Provide the [x, y] coordinate of the cell's center where the given text is located.  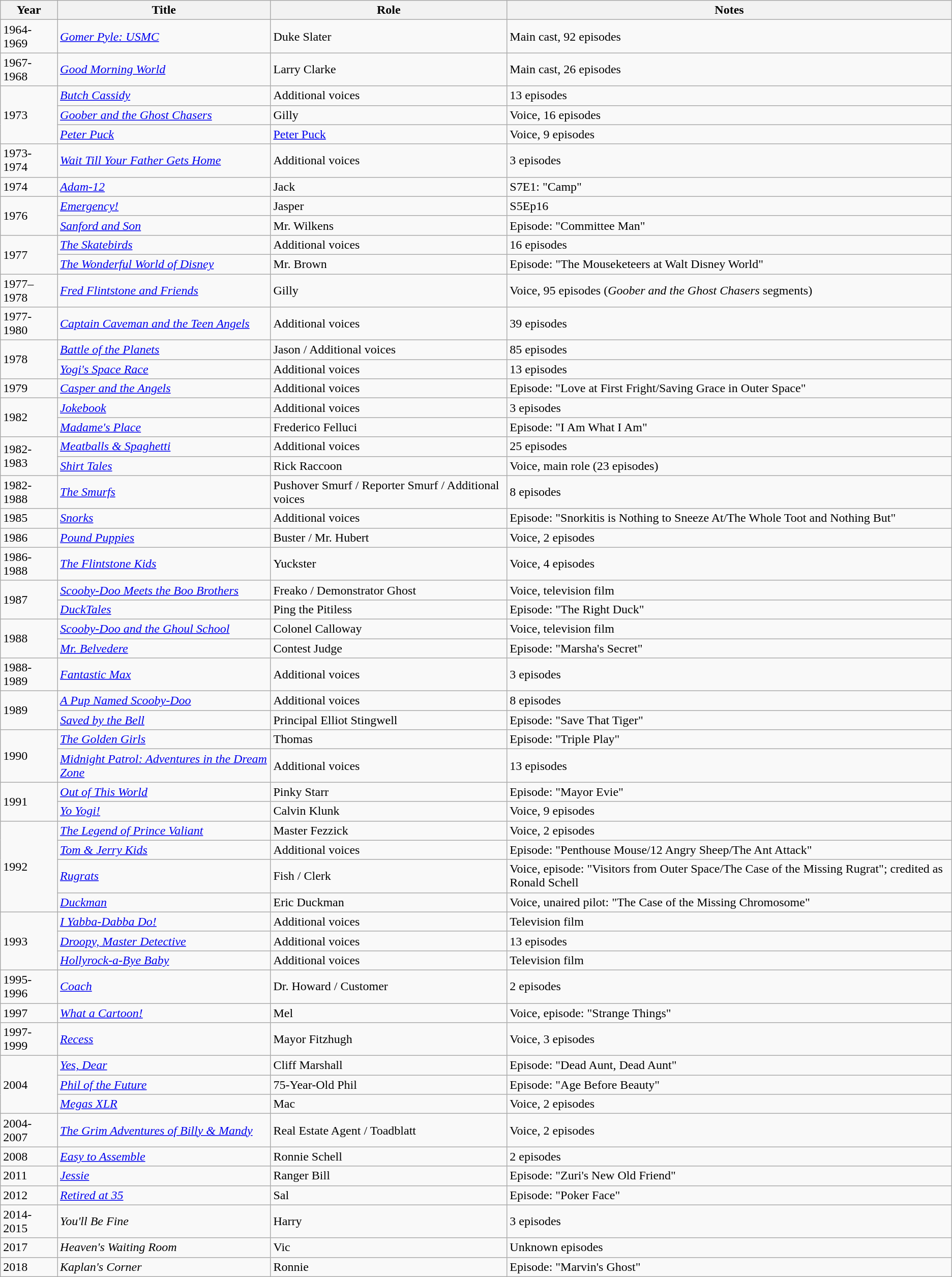
Sal [389, 1195]
Out of This World [164, 792]
You'll Be Fine [164, 1222]
S5Ep16 [729, 206]
Jason / Additional voices [389, 350]
Voice, 3 episodes [729, 1040]
Sanford and Son [164, 225]
Midnight Patrol: Adventures in the Dream Zone [164, 766]
Voice, 95 episodes (Goober and the Ghost Chasers segments) [729, 290]
Pinky Starr [389, 792]
1978 [29, 360]
Fantastic Max [164, 674]
Voice, episode: "Visitors from Outer Space/The Case of the Missing Rugrat"; credited as Ronald Schell [729, 876]
DuckTales [164, 609]
1964-1969 [29, 37]
Mr. Belvedere [164, 648]
A Pup Named Scooby-Doo [164, 701]
Yuckster [389, 563]
Casper and the Angels [164, 389]
85 episodes [729, 350]
Snorks [164, 518]
Episode: "Poker Face" [729, 1195]
Vic [389, 1248]
Ping the Pitiless [389, 609]
1997 [29, 1013]
Title [164, 10]
Calvin Klunk [389, 811]
The Skatebirds [164, 245]
Mac [389, 1104]
2004 [29, 1085]
Captain Caveman and the Teen Angels [164, 323]
Pound Puppies [164, 538]
Principal Elliot Stingwell [389, 720]
1976 [29, 216]
2018 [29, 1267]
Kaplan's Corner [164, 1267]
Cliff Marshall [389, 1065]
Coach [164, 987]
Episode: "Mayor Evie" [729, 792]
16 episodes [729, 245]
The Flintstone Kids [164, 563]
2017 [29, 1248]
Good Morning World [164, 69]
1986-1988 [29, 563]
Mr. Wilkens [389, 225]
I Yabba-Dabba Do! [164, 922]
Episode: "Dead Aunt, Dead Aunt" [729, 1065]
Larry Clarke [389, 69]
Jasper [389, 206]
The Wonderful World of Disney [164, 264]
Jessie [164, 1176]
1967-1968 [29, 69]
Colonel Calloway [389, 629]
Rick Raccoon [389, 466]
Fred Flintstone and Friends [164, 290]
Voice, main role (23 episodes) [729, 466]
Thomas [389, 739]
Voice, 4 episodes [729, 563]
Jokebook [164, 408]
S7E1: "Camp" [729, 187]
2004-2007 [29, 1130]
Droopy, Master Detective [164, 941]
Yogi's Space Race [164, 369]
1995-1996 [29, 987]
1974 [29, 187]
Episode: "Triple Play" [729, 739]
2008 [29, 1156]
Wait Till Your Father Gets Home [164, 161]
Megas XLR [164, 1104]
Recess [164, 1040]
Dr. Howard / Customer [389, 987]
1973 [29, 115]
Voice, 16 episodes [729, 115]
1977 [29, 254]
Duckman [164, 902]
1991 [29, 801]
Buster / Mr. Hubert [389, 538]
1982-1983 [29, 456]
Episode: "Committee Man" [729, 225]
The Grim Adventures of Billy & Mandy [164, 1130]
Battle of the Planets [164, 350]
Voice, episode: "Strange Things" [729, 1013]
1982-1988 [29, 492]
Mayor Fitzhugh [389, 1040]
Notes [729, 10]
25 episodes [729, 447]
1977–1978 [29, 290]
The Golden Girls [164, 739]
Role [389, 10]
Yes, Dear [164, 1065]
2012 [29, 1195]
Episode: "The Mouseketeers at Walt Disney World" [729, 264]
39 episodes [729, 323]
Eric Duckman [389, 902]
Mel [389, 1013]
Adam-12 [164, 187]
Gomer Pyle: USMC [164, 37]
Ronnie [389, 1267]
Saved by the Bell [164, 720]
Madame's Place [164, 427]
Easy to Assemble [164, 1156]
Retired at 35 [164, 1195]
Real Estate Agent / Toadblatt [389, 1130]
1988 [29, 638]
Freako / Demonstrator Ghost [389, 590]
The Smurfs [164, 492]
1992 [29, 867]
Mr. Brown [389, 264]
1989 [29, 710]
Meatballs & Spaghetti [164, 447]
1973-1974 [29, 161]
1986 [29, 538]
2011 [29, 1176]
Phil of the Future [164, 1085]
Episode: "Zuri's New Old Friend" [729, 1176]
Heaven's Waiting Room [164, 1248]
Emergency! [164, 206]
Contest Judge [389, 648]
Year [29, 10]
Pushover Smurf / Reporter Smurf / Additional voices [389, 492]
Goober and the Ghost Chasers [164, 115]
Ronnie Schell [389, 1156]
1979 [29, 389]
Tom & Jerry Kids [164, 850]
The Legend of Prince Valiant [164, 830]
Fish / Clerk [389, 876]
Harry [389, 1222]
Main cast, 92 episodes [729, 37]
1990 [29, 756]
Main cast, 26 episodes [729, 69]
Master Fezzick [389, 830]
Unknown episodes [729, 1248]
1982 [29, 418]
Episode: "Love at First Fright/Saving Grace in Outer Space" [729, 389]
Voice, unaired pilot: "The Case of the Missing Chromosome" [729, 902]
Episode: "Snorkitis is Nothing to Sneeze At/The Whole Toot and Nothing But" [729, 518]
1987 [29, 600]
1985 [29, 518]
Ranger Bill [389, 1176]
Shirt Tales [164, 466]
1997-1999 [29, 1040]
Episode: "The Right Duck" [729, 609]
Scooby-Doo and the Ghoul School [164, 629]
1977-1980 [29, 323]
Episode: "Age Before Beauty" [729, 1085]
Rugrats [164, 876]
Frederico Felluci [389, 427]
What a Cartoon! [164, 1013]
Episode: "Marsha's Secret" [729, 648]
1988-1989 [29, 674]
Yo Yogi! [164, 811]
Hollyrock-a-Bye Baby [164, 960]
Duke Slater [389, 37]
Episode: "Penthouse Mouse/12 Angry Sheep/The Ant Attack" [729, 850]
Jack [389, 187]
Butch Cassidy [164, 96]
Episode: "Marvin's Ghost" [729, 1267]
2014-2015 [29, 1222]
75-Year-Old Phil [389, 1085]
1993 [29, 941]
Episode: "I Am What I Am" [729, 427]
Scooby-Doo Meets the Boo Brothers [164, 590]
Episode: "Save That Tiger" [729, 720]
